For the text-containing cell, return its midpoint in (x, y) coordinate format. 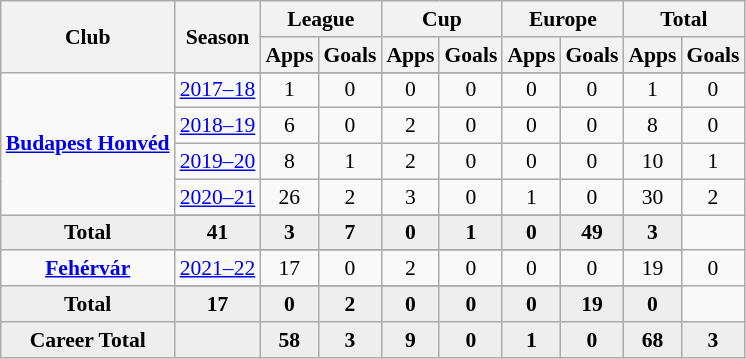
2021–22 (218, 269)
2018–19 (218, 126)
2017–18 (218, 90)
Europe (562, 19)
49 (592, 233)
Career Total (88, 340)
2020–21 (218, 197)
League (320, 19)
68 (652, 340)
2019–20 (218, 162)
Season (218, 36)
Budapest Honvéd (88, 143)
6 (289, 126)
58 (289, 340)
Cup (442, 19)
26 (289, 197)
10 (652, 162)
9 (410, 340)
41 (218, 233)
30 (652, 197)
Fehérvár (88, 269)
7 (350, 233)
Club (88, 36)
